For the text-containing cell, return its midpoint in (X, Y) coordinate format. 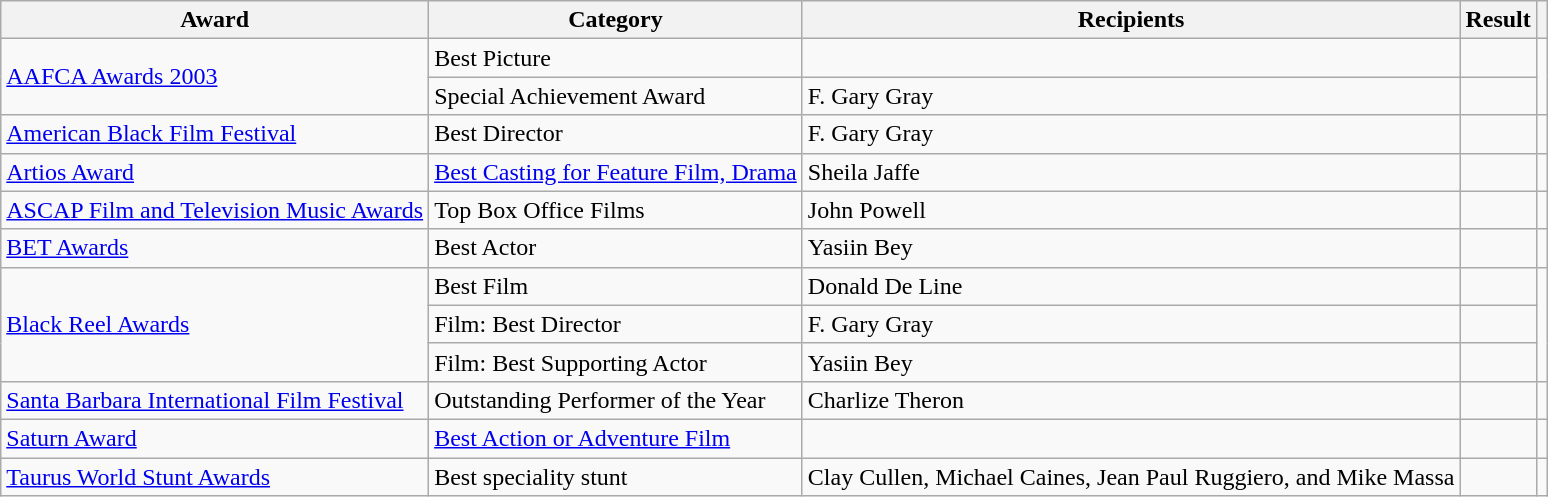
Best Actor (616, 248)
AAFCA Awards 2003 (215, 77)
Sheila Jaffe (1131, 172)
American Black Film Festival (215, 134)
BET Awards (215, 248)
Saturn Award (215, 438)
Artios Award (215, 172)
Clay Cullen, Michael Caines, Jean Paul Ruggiero, and Mike Massa (1131, 477)
Special Achievement Award (616, 96)
Santa Barbara International Film Festival (215, 400)
Best Casting for Feature Film, Drama (616, 172)
Black Reel Awards (215, 324)
Top Box Office Films (616, 210)
Best Action or Adventure Film (616, 438)
John Powell (1131, 210)
Award (215, 20)
ASCAP Film and Television Music Awards (215, 210)
Result (1498, 20)
Taurus World Stunt Awards (215, 477)
Best speciality stunt (616, 477)
Best Picture (616, 58)
Recipients (1131, 20)
Category (616, 20)
Film: Best Supporting Actor (616, 362)
Outstanding Performer of the Year (616, 400)
Best Director (616, 134)
Film: Best Director (616, 324)
Donald De Line (1131, 286)
Charlize Theron (1131, 400)
Best Film (616, 286)
